For the text-containing cell, return its midpoint in [X, Y] coordinate format. 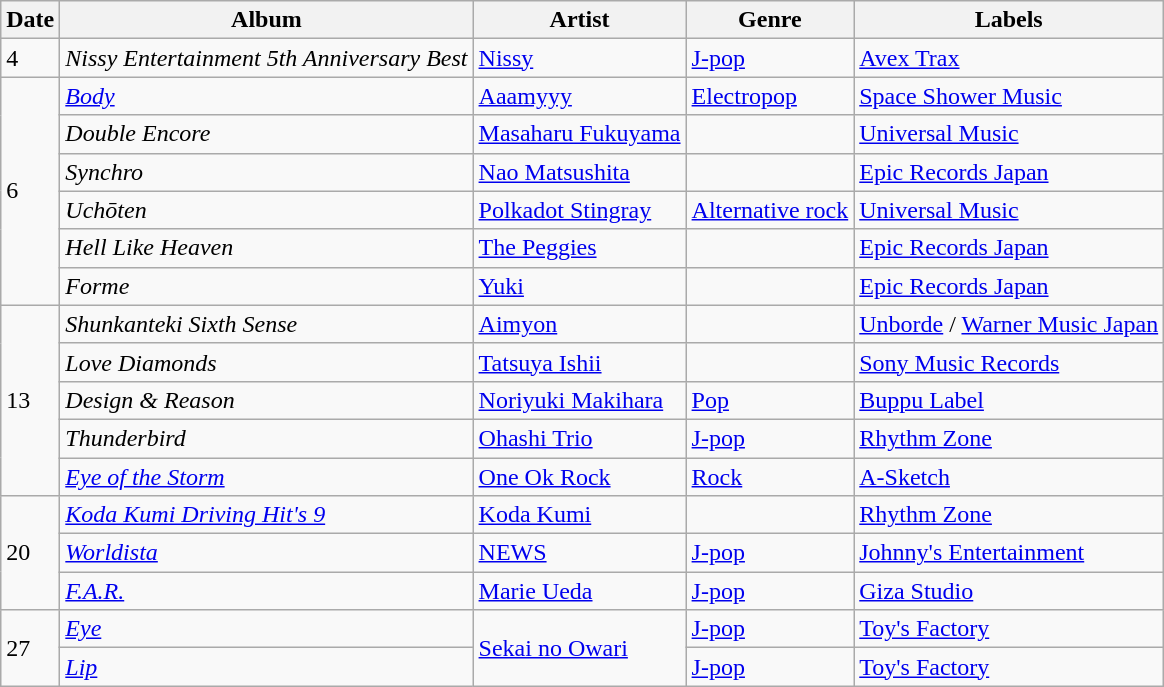
Eye of the Storm [266, 477]
Genre [770, 20]
Uchōten [266, 210]
6 [30, 191]
Koda Kumi Driving Hit's 9 [266, 515]
Giza Studio [1009, 591]
Body [266, 96]
A-Sketch [1009, 477]
Worldista [266, 553]
Buppu Label [1009, 400]
Electropop [770, 96]
Aimyon [580, 324]
Design & Reason [266, 400]
Aaamyyy [580, 96]
One Ok Rock [580, 477]
F.A.R. [266, 591]
Space Shower Music [1009, 96]
Avex Trax [1009, 58]
Marie Ueda [580, 591]
Date [30, 20]
Ohashi Trio [580, 438]
4 [30, 58]
Double Encore [266, 134]
Pop [770, 400]
Nissy [580, 58]
Love Diamonds [266, 362]
Hell Like Heaven [266, 248]
Koda Kumi [580, 515]
Johnny's Entertainment [1009, 553]
Polkadot Stingray [580, 210]
20 [30, 553]
Tatsuya Ishii [580, 362]
NEWS [580, 553]
Album [266, 20]
Labels [1009, 20]
Synchro [266, 172]
Yuki [580, 286]
Alternative rock [770, 210]
Noriyuki Makihara [580, 400]
Shunkanteki Sixth Sense [266, 324]
Nao Matsushita [580, 172]
Rock [770, 477]
Sekai no Owari [580, 648]
Artist [580, 20]
13 [30, 400]
Forme [266, 286]
Eye [266, 629]
Nissy Entertainment 5th Anniversary Best [266, 58]
The Peggies [580, 248]
Masaharu Fukuyama [580, 134]
Lip [266, 667]
Sony Music Records [1009, 362]
Thunderbird [266, 438]
27 [30, 648]
Unborde / Warner Music Japan [1009, 324]
